Return the (x, y) coordinate for the center point of the cell that contains the specified text.  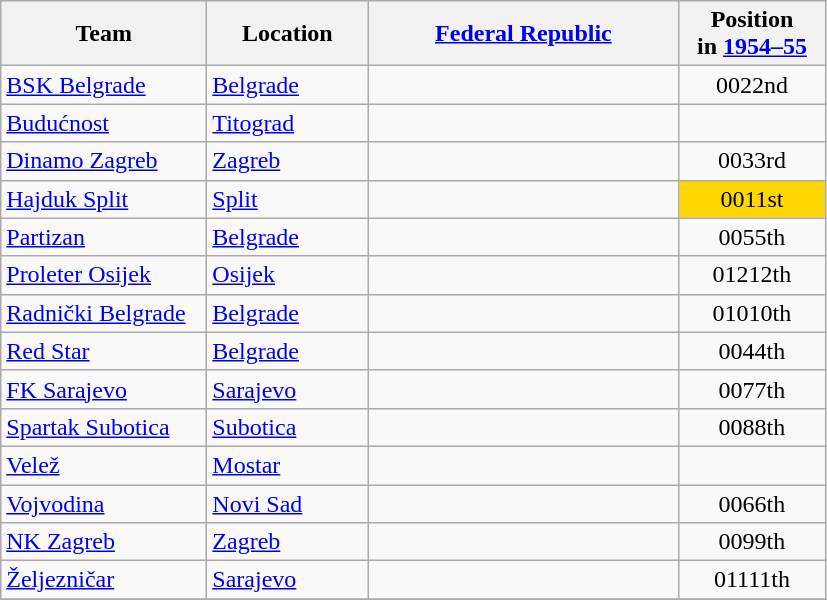
0011st (752, 199)
0033rd (752, 161)
Osijek (288, 275)
Novi Sad (288, 503)
Split (288, 199)
Federal Republic (524, 34)
Mostar (288, 465)
0099th (752, 542)
01212th (752, 275)
Radnički Belgrade (104, 313)
Hajduk Split (104, 199)
Dinamo Zagreb (104, 161)
01010th (752, 313)
Red Star (104, 351)
Proleter Osijek (104, 275)
Vojvodina (104, 503)
NK Zagreb (104, 542)
0088th (752, 427)
Partizan (104, 237)
Location (288, 34)
Budućnost (104, 123)
FK Sarajevo (104, 389)
Velež (104, 465)
Spartak Subotica (104, 427)
01111th (752, 580)
0066th (752, 503)
Željezničar (104, 580)
0022nd (752, 85)
0044th (752, 351)
0055th (752, 237)
BSK Belgrade (104, 85)
Positionin 1954–55 (752, 34)
0077th (752, 389)
Titograd (288, 123)
Team (104, 34)
Subotica (288, 427)
